Provide the [X, Y] coordinate of the cell's center where the given text is located.  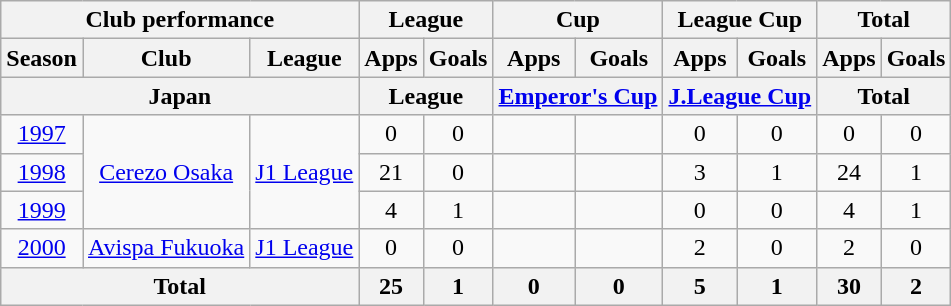
Japan [180, 96]
Cup [578, 20]
Emperor's Cup [578, 96]
5 [700, 286]
1997 [42, 134]
1998 [42, 172]
30 [849, 286]
Avispa Fukuoka [166, 248]
2000 [42, 248]
Cerezo Osaka [166, 172]
Season [42, 58]
1999 [42, 210]
3 [700, 172]
League Cup [740, 20]
J.League Cup [740, 96]
Club [166, 58]
21 [391, 172]
24 [849, 172]
25 [391, 286]
Club performance [180, 20]
